Identify which cell holds the provided text, then report its (x, y) central coordinate. 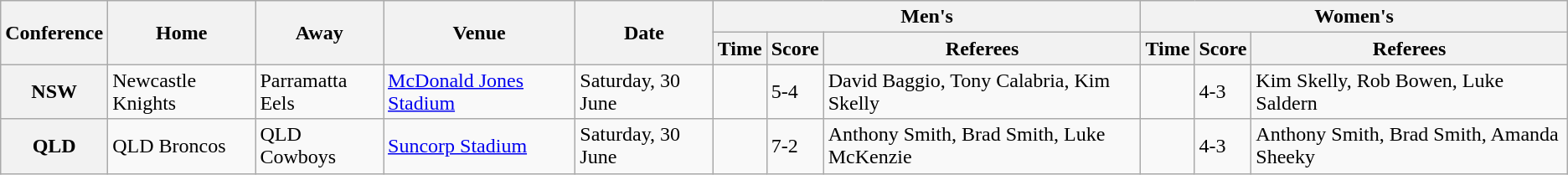
David Baggio, Tony Calabria, Kim Skelly (982, 92)
QLD (54, 146)
Venue (479, 33)
Home (182, 33)
Conference (54, 33)
Men's (926, 17)
Anthony Smith, Brad Smith, Luke McKenzie (982, 146)
McDonald Jones Stadium (479, 92)
QLD Broncos (182, 146)
Date (644, 33)
7-2 (795, 146)
Away (320, 33)
Suncorp Stadium (479, 146)
Parramatta Eels (320, 92)
Newcastle Knights (182, 92)
QLD Cowboys (320, 146)
Kim Skelly, Rob Bowen, Luke Saldern (1409, 92)
Women's (1354, 17)
Anthony Smith, Brad Smith, Amanda Sheeky (1409, 146)
NSW (54, 92)
5-4 (795, 92)
